Output the (X, Y) coordinate of the center of the cell containing the given text.  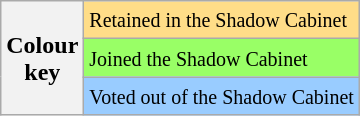
Joined the Shadow Cabinet (222, 58)
Retained in the Shadow Cabinet (222, 20)
Colourkey (42, 58)
Voted out of the Shadow Cabinet (222, 96)
